Locate the cell with the specified text and output its (X, Y) center coordinate. 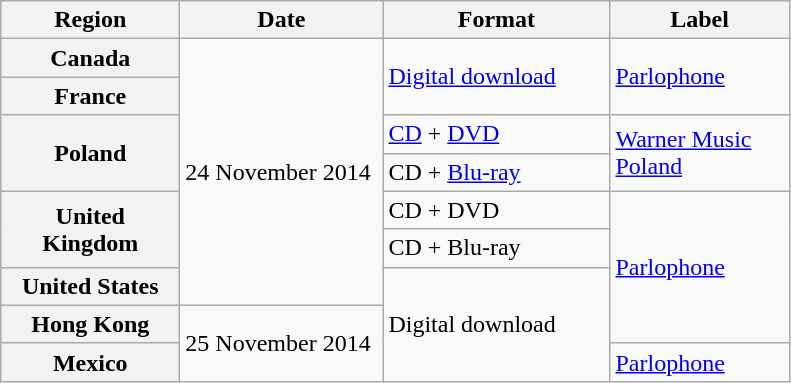
United States (90, 286)
25 November 2014 (282, 343)
Mexico (90, 362)
Hong Kong (90, 324)
Format (496, 20)
Label (700, 20)
24 November 2014 (282, 172)
Poland (90, 153)
Date (282, 20)
Canada (90, 58)
Region (90, 20)
France (90, 96)
Warner Music Poland (700, 153)
United Kingdom (90, 229)
